Extract the [x, y] coordinate from the center of the cell holding the provided text.  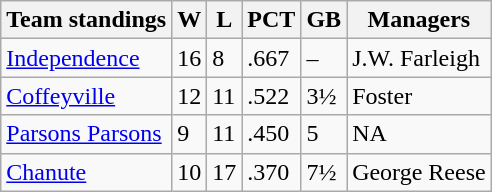
10 [190, 172]
Team standings [86, 20]
Managers [420, 20]
7½ [324, 172]
– [324, 58]
GB [324, 20]
Coffeyville [86, 96]
5 [324, 134]
Foster [420, 96]
17 [224, 172]
.450 [272, 134]
3½ [324, 96]
W [190, 20]
9 [190, 134]
.370 [272, 172]
Parsons Parsons [86, 134]
8 [224, 58]
.667 [272, 58]
George Reese [420, 172]
J.W. Farleigh [420, 58]
Independence [86, 58]
PCT [272, 20]
NA [420, 134]
.522 [272, 96]
Chanute [86, 172]
16 [190, 58]
L [224, 20]
12 [190, 96]
